For the text-containing cell, return its midpoint in (X, Y) coordinate format. 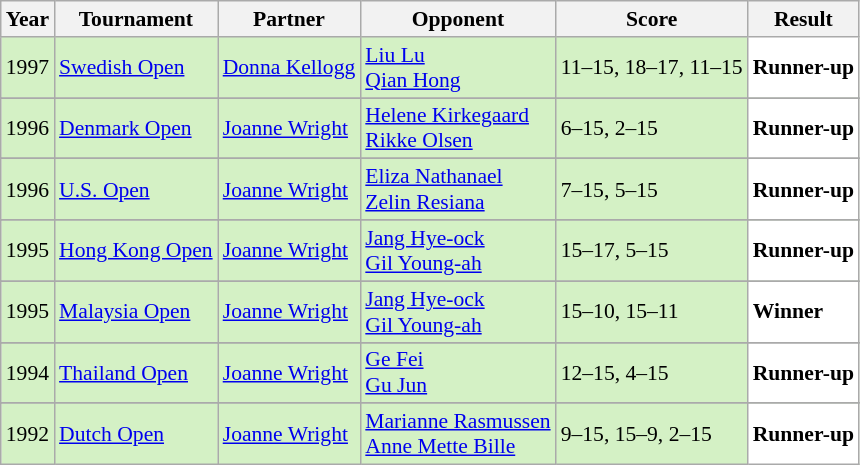
Year (28, 19)
Partner (290, 19)
Donna Kellogg (290, 68)
Helene Kirkegaard Rikke Olsen (458, 128)
U.S. Open (136, 190)
1997 (28, 68)
Eliza Nathanael Zelin Resiana (458, 190)
Result (804, 19)
Opponent (458, 19)
15–10, 15–11 (652, 312)
1994 (28, 372)
11–15, 18–17, 11–15 (652, 68)
Score (652, 19)
15–17, 5–15 (652, 250)
7–15, 5–15 (652, 190)
Ge Fei Gu Jun (458, 372)
Swedish Open (136, 68)
Liu Lu Qian Hong (458, 68)
1992 (28, 434)
9–15, 15–9, 2–15 (652, 434)
Denmark Open (136, 128)
Dutch Open (136, 434)
Tournament (136, 19)
Hong Kong Open (136, 250)
12–15, 4–15 (652, 372)
Malaysia Open (136, 312)
Winner (804, 312)
Thailand Open (136, 372)
Marianne Rasmussen Anne Mette Bille (458, 434)
6–15, 2–15 (652, 128)
